From the cell containing the given text, extract its center point as [x, y] coordinate. 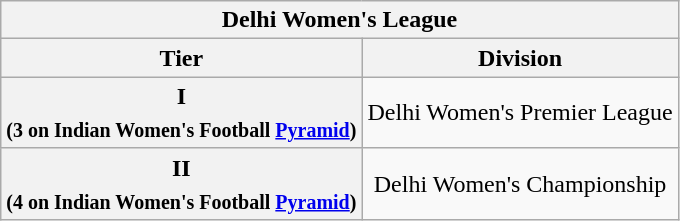
Delhi Women's Premier League [520, 112]
Division [520, 58]
Delhi Women's Championship [520, 184]
I(3 on Indian Women's Football Pyramid) [182, 112]
Tier [182, 58]
Delhi Women's League [340, 20]
II(4 on Indian Women's Football Pyramid) [182, 184]
